From the cell containing the given text, extract its center point as (x, y) coordinate. 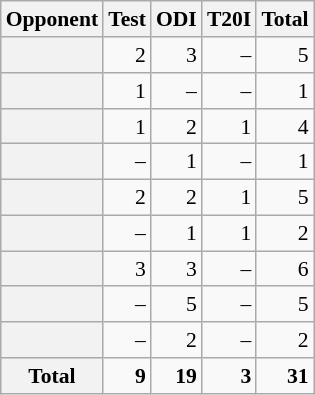
Test (127, 19)
31 (284, 376)
ODI (176, 19)
6 (284, 269)
T20I (230, 19)
9 (127, 376)
Opponent (52, 19)
19 (176, 376)
4 (284, 126)
